Capture the cell that displays the provided text and extract its (X, Y) central coordinate. 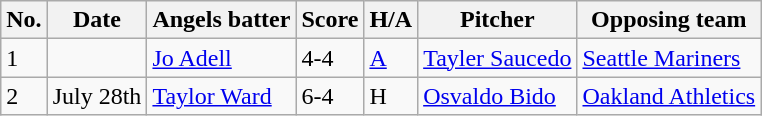
1 (24, 58)
H (391, 96)
Oakland Athletics (669, 96)
Pitcher (498, 20)
Seattle Mariners (669, 58)
July 28th (97, 96)
Jo Adell (222, 58)
Taylor Ward (222, 96)
Osvaldo Bido (498, 96)
4-4 (330, 58)
6-4 (330, 96)
2 (24, 96)
H/A (391, 20)
A (391, 58)
Tayler Saucedo (498, 58)
Date (97, 20)
Angels batter (222, 20)
Score (330, 20)
No. (24, 20)
Opposing team (669, 20)
